Detect which cell encompasses the target text, then output its [X, Y] center coordinate. 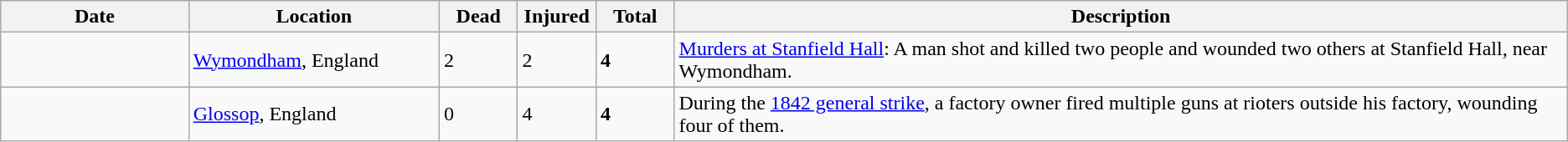
Date [95, 17]
Description [1121, 17]
Wymondham, England [313, 60]
Injured [557, 17]
0 [478, 114]
Location [313, 17]
Dead [478, 17]
During the 1842 general strike, a factory owner fired multiple guns at rioters outside his factory, wounding four of them. [1121, 114]
Total [635, 17]
Glossop, England [313, 114]
Murders at Stanfield Hall: A man shot and killed two people and wounded two others at Stanfield Hall, near Wymondham. [1121, 60]
